Capture the cell that displays the provided text and extract its (x, y) central coordinate. 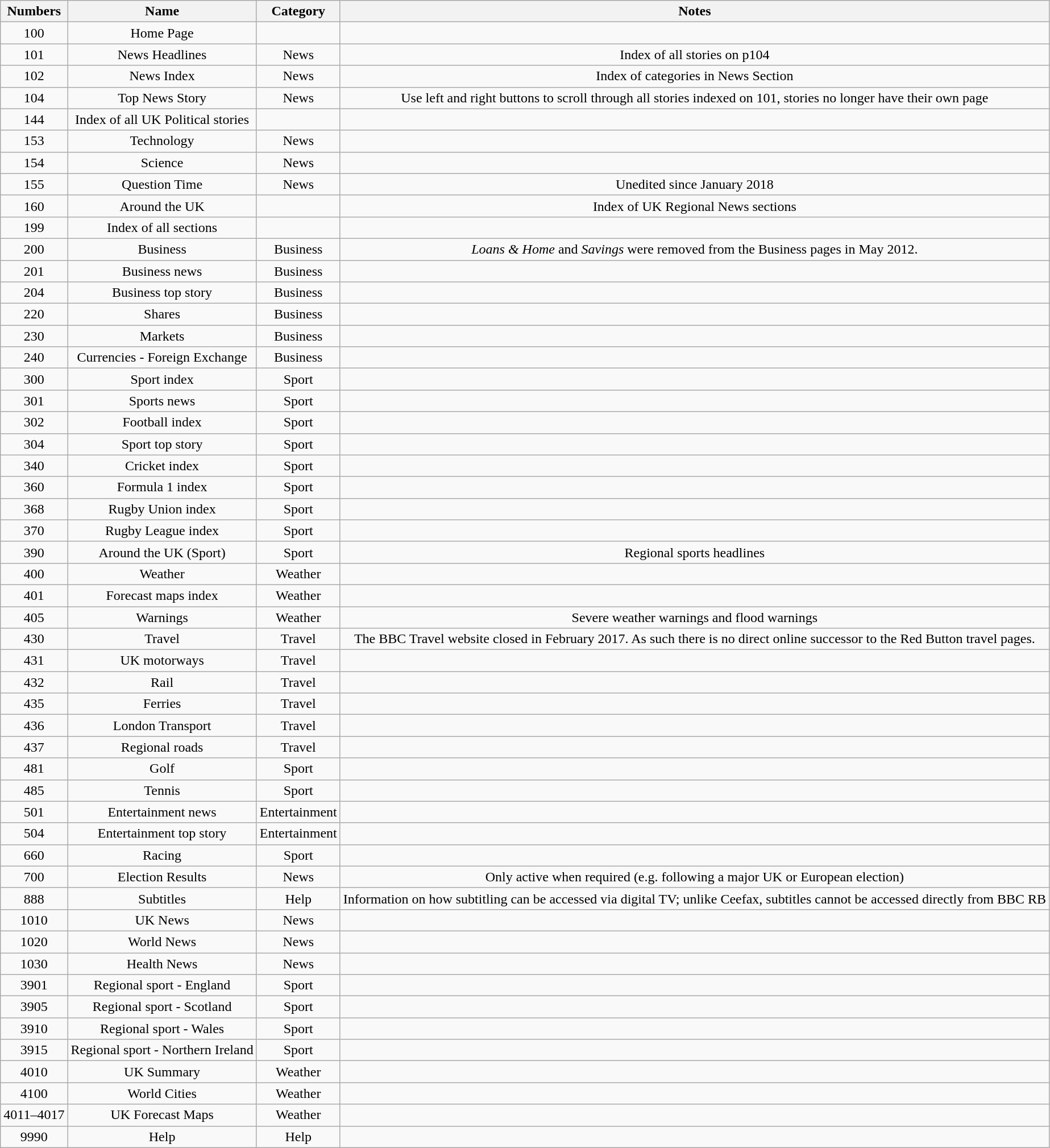
390 (34, 552)
Regional sport - Northern Ireland (162, 1050)
200 (34, 249)
204 (34, 293)
4011–4017 (34, 1115)
Entertainment news (162, 812)
301 (34, 401)
London Transport (162, 726)
Regional sport - Wales (162, 1029)
144 (34, 119)
Currencies - Foreign Exchange (162, 358)
230 (34, 336)
Home Page (162, 33)
220 (34, 314)
370 (34, 531)
Election Results (162, 877)
UK Forecast Maps (162, 1115)
World Cities (162, 1093)
101 (34, 55)
501 (34, 812)
Racing (162, 855)
Regional sport - Scotland (162, 1007)
Markets (162, 336)
Warnings (162, 617)
Numbers (34, 11)
1030 (34, 964)
Name (162, 11)
199 (34, 227)
UK Summary (162, 1072)
Index of all stories on p104 (695, 55)
300 (34, 379)
1020 (34, 942)
400 (34, 574)
155 (34, 184)
Football index (162, 422)
Sport top story (162, 444)
Regional roads (162, 747)
888 (34, 898)
Tennis (162, 790)
9990 (34, 1137)
3901 (34, 985)
Top News Story (162, 98)
UK News (162, 920)
100 (34, 33)
Regional sports headlines (695, 552)
401 (34, 595)
4010 (34, 1072)
Business news (162, 271)
304 (34, 444)
Forecast maps index (162, 595)
World News (162, 942)
The BBC Travel website closed in February 2017. As such there is no direct online successor to the Red Button travel pages. (695, 639)
Health News (162, 964)
660 (34, 855)
1010 (34, 920)
405 (34, 617)
Use left and right buttons to scroll through all stories indexed on 101, stories no longer have their own page (695, 98)
201 (34, 271)
435 (34, 704)
3905 (34, 1007)
Notes (695, 11)
485 (34, 790)
News Headlines (162, 55)
Rugby Union index (162, 509)
Index of categories in News Section (695, 76)
Severe weather warnings and flood warnings (695, 617)
Entertainment top story (162, 834)
News Index (162, 76)
UK motorways (162, 661)
431 (34, 661)
Cricket index (162, 466)
Ferries (162, 704)
700 (34, 877)
504 (34, 834)
Unedited since January 2018 (695, 184)
160 (34, 206)
154 (34, 163)
Technology (162, 141)
153 (34, 141)
Around the UK (162, 206)
Sports news (162, 401)
481 (34, 769)
Science (162, 163)
436 (34, 726)
Index of UK Regional News sections (695, 206)
Only active when required (e.g. following a major UK or European election) (695, 877)
102 (34, 76)
104 (34, 98)
Golf (162, 769)
Rugby League index (162, 531)
Formula 1 index (162, 487)
Question Time (162, 184)
Subtitles (162, 898)
Category (298, 11)
Shares (162, 314)
430 (34, 639)
360 (34, 487)
368 (34, 509)
437 (34, 747)
Around the UK (Sport) (162, 552)
Index of all sections (162, 227)
Rail (162, 682)
3915 (34, 1050)
Regional sport - England (162, 985)
Index of all UK Political stories (162, 119)
432 (34, 682)
Loans & Home and Savings were removed from the Business pages in May 2012. (695, 249)
Sport index (162, 379)
4100 (34, 1093)
340 (34, 466)
Business top story (162, 293)
302 (34, 422)
240 (34, 358)
3910 (34, 1029)
Information on how subtitling can be accessed via digital TV; unlike Ceefax, subtitles cannot be accessed directly from BBC RB (695, 898)
